Scan for the cell matching the given text and deliver its [X, Y] coordinate at center. 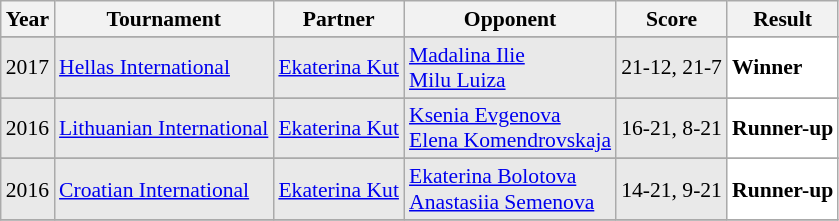
Score [672, 19]
Lithuanian International [164, 128]
14-21, 9-21 [672, 190]
Ekaterina Bolotova Anastasiia Semenova [510, 190]
Year [28, 19]
Opponent [510, 19]
Winner [782, 68]
2017 [28, 68]
Hellas International [164, 68]
16-21, 8-21 [672, 128]
Tournament [164, 19]
Madalina Ilie Milu Luiza [510, 68]
Result [782, 19]
21-12, 21-7 [672, 68]
Croatian International [164, 190]
Ksenia Evgenova Elena Komendrovskaja [510, 128]
Partner [338, 19]
